Capture the cell that displays the provided text and extract its [X, Y] central coordinate. 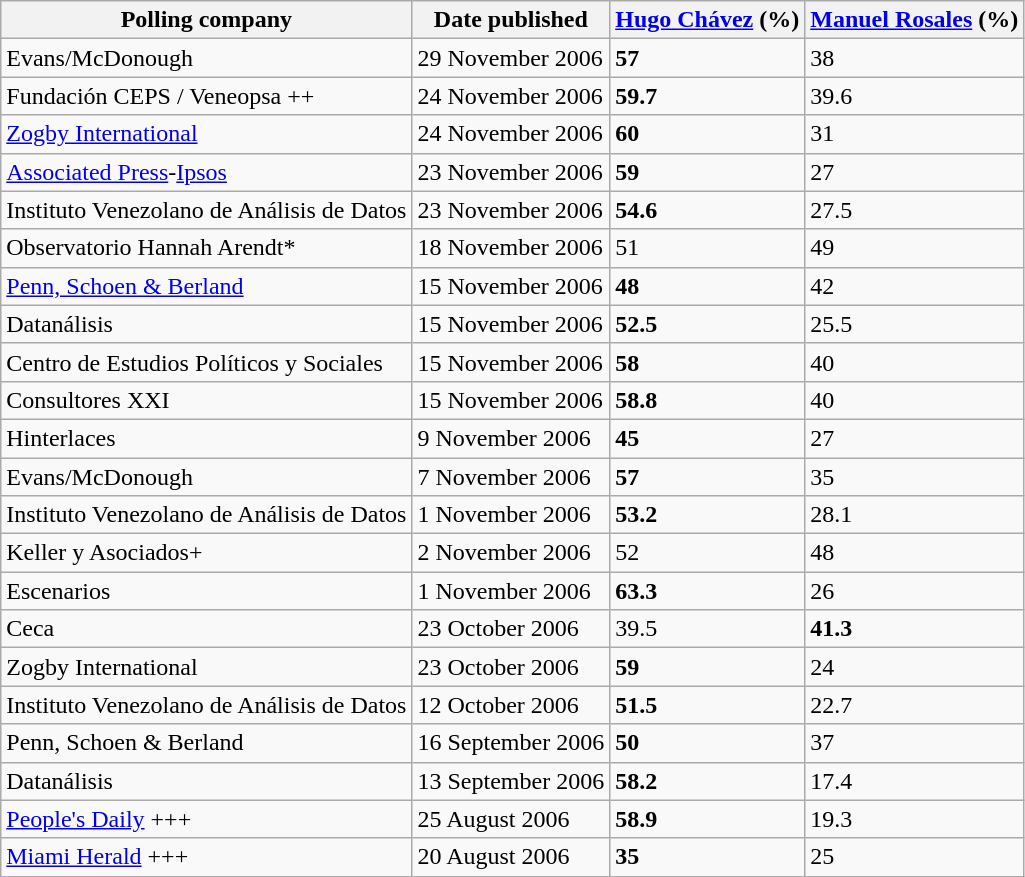
26 [914, 591]
58 [708, 362]
59.7 [708, 96]
7 November 2006 [511, 477]
45 [708, 438]
51.5 [708, 705]
42 [914, 286]
37 [914, 743]
Escenarios [206, 591]
27.5 [914, 210]
53.2 [708, 515]
54.6 [708, 210]
58.2 [708, 781]
25.5 [914, 324]
Centro de Estudios Políticos y Sociales [206, 362]
Observatorio Hannah Arendt* [206, 248]
41.3 [914, 629]
Date published [511, 20]
39.5 [708, 629]
24 [914, 667]
13 September 2006 [511, 781]
Keller y Asociados+ [206, 553]
Hugo Chávez (%) [708, 20]
58.8 [708, 400]
18 November 2006 [511, 248]
52 [708, 553]
Consultores XXI [206, 400]
Ceca [206, 629]
9 November 2006 [511, 438]
51 [708, 248]
Manuel Rosales (%) [914, 20]
50 [708, 743]
Associated Press-Ipsos [206, 172]
63.3 [708, 591]
20 August 2006 [511, 857]
58.9 [708, 819]
12 October 2006 [511, 705]
Hinterlaces [206, 438]
Polling company [206, 20]
22.7 [914, 705]
28.1 [914, 515]
29 November 2006 [511, 58]
60 [708, 134]
49 [914, 248]
25 [914, 857]
31 [914, 134]
Miami Herald +++ [206, 857]
16 September 2006 [511, 743]
17.4 [914, 781]
People's Daily +++ [206, 819]
19.3 [914, 819]
38 [914, 58]
52.5 [708, 324]
25 August 2006 [511, 819]
Fundación CEPS / Veneopsa ++ [206, 96]
39.6 [914, 96]
2 November 2006 [511, 553]
